Scan for the cell matching the given text and deliver its [X, Y] coordinate at center. 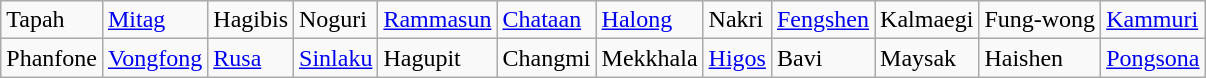
Halong [650, 20]
Phanfone [52, 58]
Maysak [927, 58]
Pongsona [1153, 58]
Mekkhala [650, 58]
Kammuri [1153, 20]
Rusa [251, 58]
Bavi [822, 58]
Chataan [546, 20]
Hagibis [251, 20]
Fengshen [822, 20]
Vongfong [154, 58]
Sinlaku [336, 58]
Hagupit [438, 58]
Changmi [546, 58]
Nakri [737, 20]
Rammasun [438, 20]
Noguri [336, 20]
Tapah [52, 20]
Higos [737, 58]
Haishen [1040, 58]
Mitag [154, 20]
Fung-wong [1040, 20]
Kalmaegi [927, 20]
